Pinpoint the cell where the given text exists, returning its (x, y) midpoint coordinate. 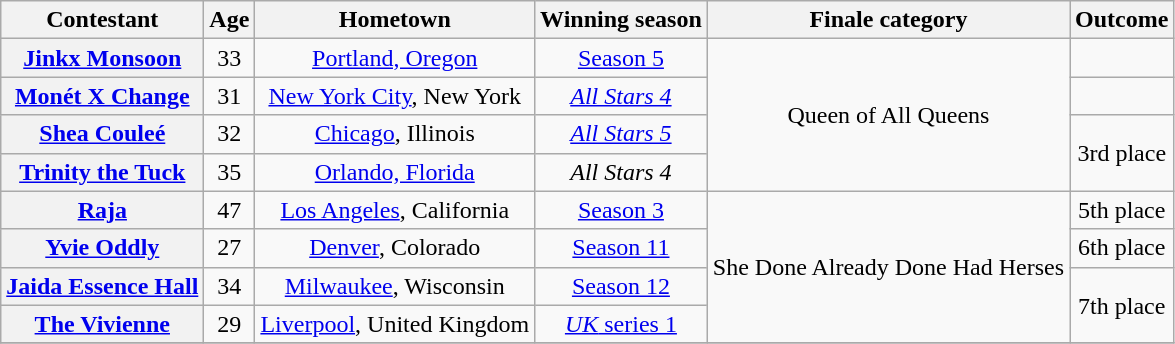
New York City, New York (395, 96)
Hometown (395, 20)
Winning season (622, 20)
Raja (102, 210)
Jinkx Monsoon (102, 58)
Orlando, Florida (395, 172)
6th place (1122, 248)
33 (230, 58)
Contestant (102, 20)
Milwaukee, Wisconsin (395, 286)
Season 5 (622, 58)
Finale category (888, 20)
Outcome (1122, 20)
31 (230, 96)
She Done Already Done Had Herses (888, 267)
7th place (1122, 305)
32 (230, 134)
29 (230, 324)
Shea Couleé (102, 134)
Season 3 (622, 210)
34 (230, 286)
Season 12 (622, 286)
Age (230, 20)
Season 11 (622, 248)
Monét X Change (102, 96)
Trinity the Tuck (102, 172)
3rd place (1122, 153)
27 (230, 248)
The Vivienne (102, 324)
All Stars 5 (622, 134)
35 (230, 172)
Los Angeles, California (395, 210)
UK series 1 (622, 324)
Chicago, Illinois (395, 134)
Yvie Oddly (102, 248)
Jaida Essence Hall (102, 286)
Denver, Colorado (395, 248)
Portland, Oregon (395, 58)
Liverpool, United Kingdom (395, 324)
5th place (1122, 210)
Queen of All Queens (888, 115)
47 (230, 210)
